For the text-containing cell, return its midpoint in [X, Y] coordinate format. 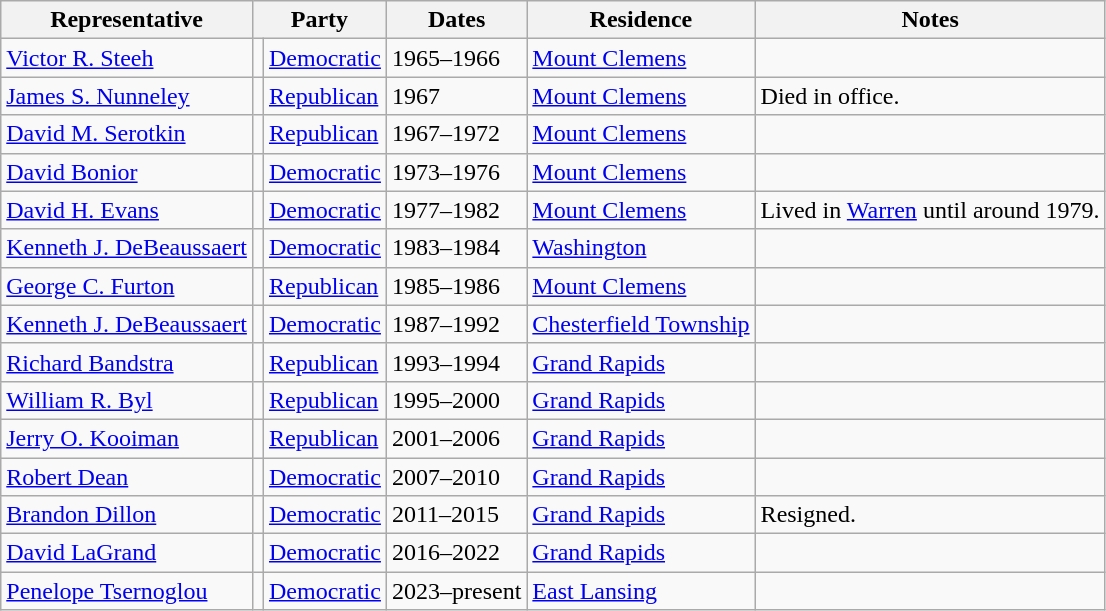
David M. Serotkin [127, 134]
2023–present [456, 591]
Resigned. [930, 515]
1983–1984 [456, 248]
1967 [456, 96]
William R. Byl [127, 400]
David Bonior [127, 172]
James S. Nunneley [127, 96]
1967–1972 [456, 134]
Robert Dean [127, 477]
George C. Furton [127, 286]
2001–2006 [456, 438]
Notes [930, 20]
Penelope Tsernoglou [127, 591]
David H. Evans [127, 210]
Lived in Warren until around 1979. [930, 210]
1987–1992 [456, 324]
Representative [127, 20]
Victor R. Steeh [127, 58]
1973–1976 [456, 172]
1965–1966 [456, 58]
1995–2000 [456, 400]
Richard Bandstra [127, 362]
East Lansing [641, 591]
Party [319, 20]
David LaGrand [127, 553]
2016–2022 [456, 553]
2011–2015 [456, 515]
Dates [456, 20]
Died in office. [930, 96]
Jerry O. Kooiman [127, 438]
2007–2010 [456, 477]
Residence [641, 20]
1985–1986 [456, 286]
1977–1982 [456, 210]
Chesterfield Township [641, 324]
Washington [641, 248]
1993–1994 [456, 362]
Brandon Dillon [127, 515]
